Identify which cell holds the provided text, then report its [X, Y] central coordinate. 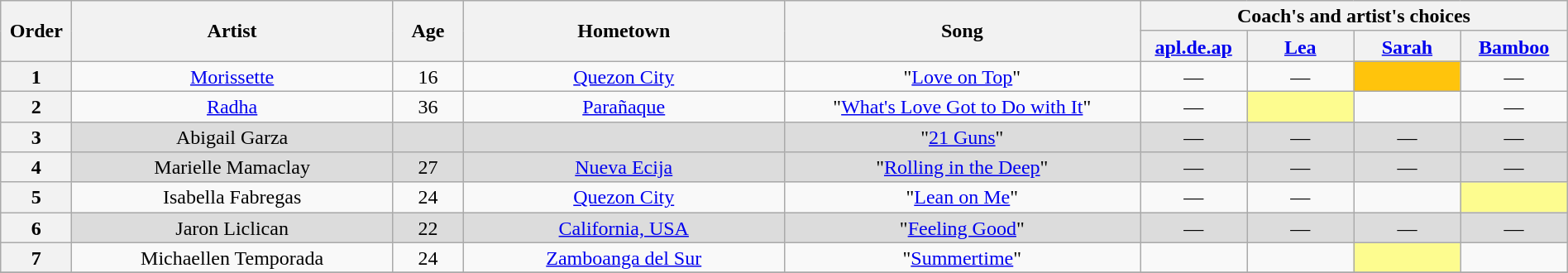
Abigail Garza [232, 137]
Artist [232, 31]
Parañaque [624, 106]
Bamboo [1513, 46]
Song [963, 31]
Age [428, 31]
Order [36, 31]
Michaellen Temporada [232, 258]
22 [428, 228]
California, USA [624, 228]
3 [36, 137]
Lea [1300, 46]
Radha [232, 106]
4 [36, 167]
Zamboanga del Sur [624, 258]
7 [36, 258]
Marielle Mamaclay [232, 167]
Coach's and artist's choices [1355, 17]
36 [428, 106]
6 [36, 228]
Isabella Fabregas [232, 197]
apl.de.ap [1194, 46]
16 [428, 76]
"What's Love Got to Do with It" [963, 106]
27 [428, 167]
Nueva Ecija [624, 167]
Sarah [1408, 46]
Morissette [232, 76]
1 [36, 76]
"21 Guns" [963, 137]
"Love on Top" [963, 76]
"Rolling in the Deep" [963, 167]
2 [36, 106]
"Summertime" [963, 258]
Hometown [624, 31]
"Feeling Good" [963, 228]
"Lean on Me" [963, 197]
Jaron Liclican [232, 228]
5 [36, 197]
